Find where the given text appears and provide that cell's center as (x, y) coordinate. 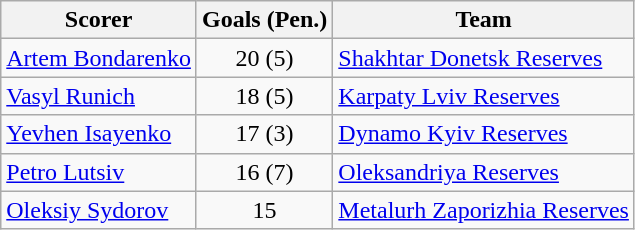
20 (5) (264, 58)
Petro Lutsiv (99, 172)
Karpaty Lviv Reserves (484, 96)
Goals (Pen.) (264, 20)
Oleksiy Sydorov (99, 210)
16 (7) (264, 172)
Metalurh Zaporizhia Reserves (484, 210)
Scorer (99, 20)
15 (264, 210)
18 (5) (264, 96)
Oleksandriya Reserves (484, 172)
Shakhtar Donetsk Reserves (484, 58)
Vasyl Runich (99, 96)
Yevhen Isayenko (99, 134)
Team (484, 20)
17 (3) (264, 134)
Artem Bondarenko (99, 58)
Dynamo Kyiv Reserves (484, 134)
